Provide the (x, y) coordinate of the cell's center where the given text is located.  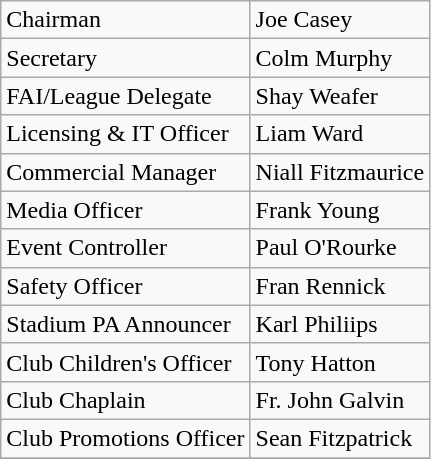
Colm Murphy (340, 58)
FAI/League Delegate (126, 96)
Media Officer (126, 210)
Stadium PA Announcer (126, 324)
Club Chaplain (126, 400)
Licensing & IT Officer (126, 134)
Commercial Manager (126, 172)
Joe Casey (340, 20)
Shay Weafer (340, 96)
Sean Fitzpatrick (340, 438)
Club Children's Officer (126, 362)
Tony Hatton (340, 362)
Frank Young (340, 210)
Paul O'Rourke (340, 248)
Fran Rennick (340, 286)
Karl Philiips (340, 324)
Niall Fitzmaurice (340, 172)
Safety Officer (126, 286)
Chairman (126, 20)
Event Controller (126, 248)
Liam Ward (340, 134)
Fr. John Galvin (340, 400)
Secretary (126, 58)
Club Promotions Officer (126, 438)
